Scan for the cell matching the given text and deliver its [X, Y] coordinate at center. 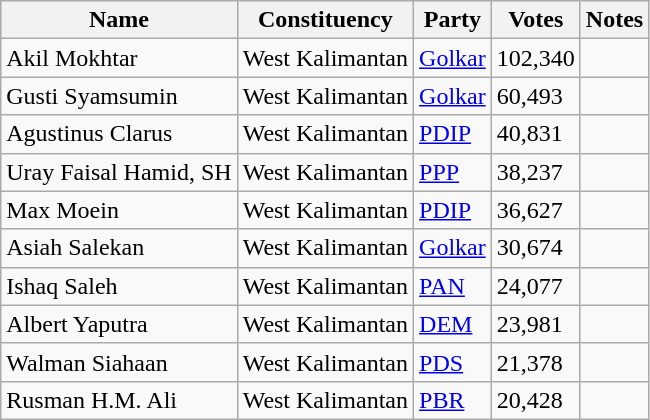
Asiah Salekan [119, 248]
Name [119, 20]
Constituency [325, 20]
PAN [453, 286]
102,340 [536, 58]
38,237 [536, 172]
Notes [614, 20]
Agustinus Clarus [119, 134]
Uray Faisal Hamid, SH [119, 172]
60,493 [536, 96]
24,077 [536, 286]
Ishaq Saleh [119, 286]
30,674 [536, 248]
36,627 [536, 210]
Max Moein [119, 210]
21,378 [536, 362]
Gusti Syamsumin [119, 96]
Albert Yaputra [119, 324]
40,831 [536, 134]
Akil Mokhtar [119, 58]
PBR [453, 400]
Party [453, 20]
Walman Siahaan [119, 362]
23,981 [536, 324]
PPP [453, 172]
PDS [453, 362]
Votes [536, 20]
20,428 [536, 400]
DEM [453, 324]
Rusman H.M. Ali [119, 400]
